Return the (X, Y) coordinate for the center point of the cell that contains the specified text.  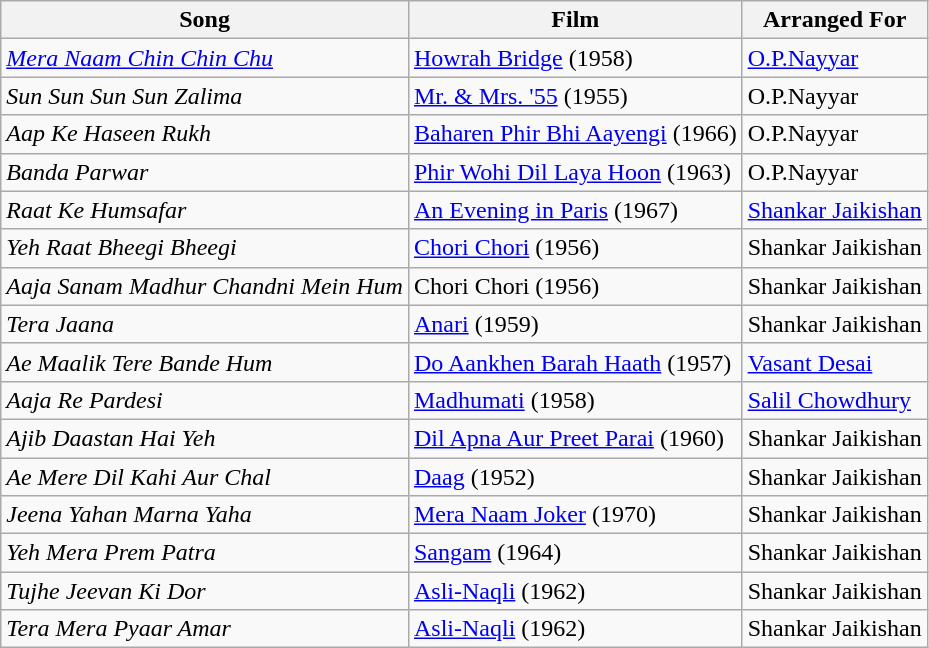
Aaja Re Pardesi (205, 400)
Mera Naam Joker (1970) (575, 515)
Ajib Daastan Hai Yeh (205, 438)
Sangam (1964) (575, 553)
Arranged For (834, 20)
Yeh Mera Prem Patra (205, 553)
Yeh Raat Bheegi Bheegi (205, 248)
Film (575, 20)
Mera Naam Chin Chin Chu (205, 58)
Song (205, 20)
Ae Maalik Tere Bande Hum (205, 362)
Phir Wohi Dil Laya Hoon (1963) (575, 172)
An Evening in Paris (1967) (575, 210)
Tujhe Jeevan Ki Dor (205, 591)
Tera Mera Pyaar Amar (205, 629)
Dil Apna Aur Preet Parai (1960) (575, 438)
Do Aankhen Barah Haath (1957) (575, 362)
Tera Jaana (205, 324)
Mr. & Mrs. '55 (1955) (575, 96)
Aap Ke Haseen Rukh (205, 134)
Ae Mere Dil Kahi Aur Chal (205, 477)
Sun Sun Sun Sun Zalima (205, 96)
Madhumati (1958) (575, 400)
Baharen Phir Bhi Aayengi (1966) (575, 134)
Aaja Sanam Madhur Chandni Mein Hum (205, 286)
Jeena Yahan Marna Yaha (205, 515)
Salil Chowdhury (834, 400)
Banda Parwar (205, 172)
Howrah Bridge (1958) (575, 58)
Anari (1959) (575, 324)
Raat Ke Humsafar (205, 210)
Daag (1952) (575, 477)
Vasant Desai (834, 362)
